Scan for the cell matching the given text and deliver its [x, y] coordinate at center. 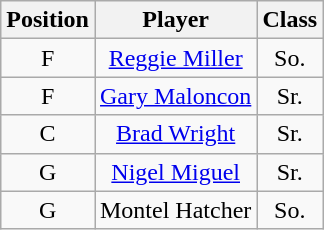
C [48, 134]
Nigel Miguel [175, 172]
Gary Maloncon [175, 96]
Brad Wright [175, 134]
Montel Hatcher [175, 210]
Reggie Miller [175, 58]
Class [290, 20]
Player [175, 20]
Position [48, 20]
